Pinpoint the cell where the given text exists, returning its (X, Y) midpoint coordinate. 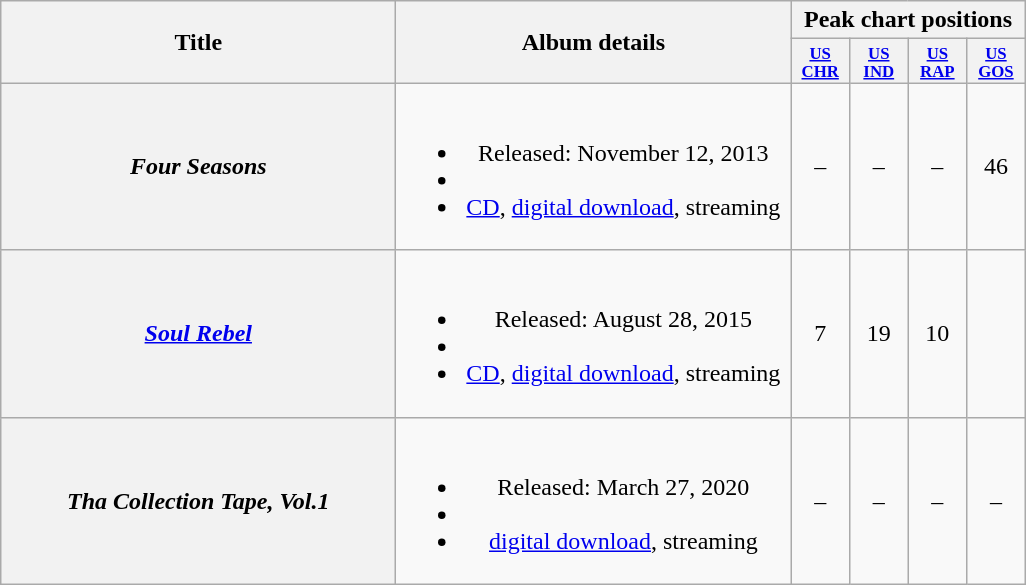
Four Seasons (198, 166)
USGOS (996, 61)
Soul Rebel (198, 334)
10 (938, 334)
USRAP (938, 61)
Album details (594, 42)
Released: November 12, 2013CD, digital download, streaming (594, 166)
USCHR (820, 61)
Tha Collection Tape, Vol.1 (198, 500)
19 (878, 334)
Released: March 27, 2020digital download, streaming (594, 500)
Released: August 28, 2015CD, digital download, streaming (594, 334)
USIND (878, 61)
46 (996, 166)
Title (198, 42)
Peak chart positions (908, 20)
7 (820, 334)
